Detect which cell encompasses the target text, then output its (X, Y) center coordinate. 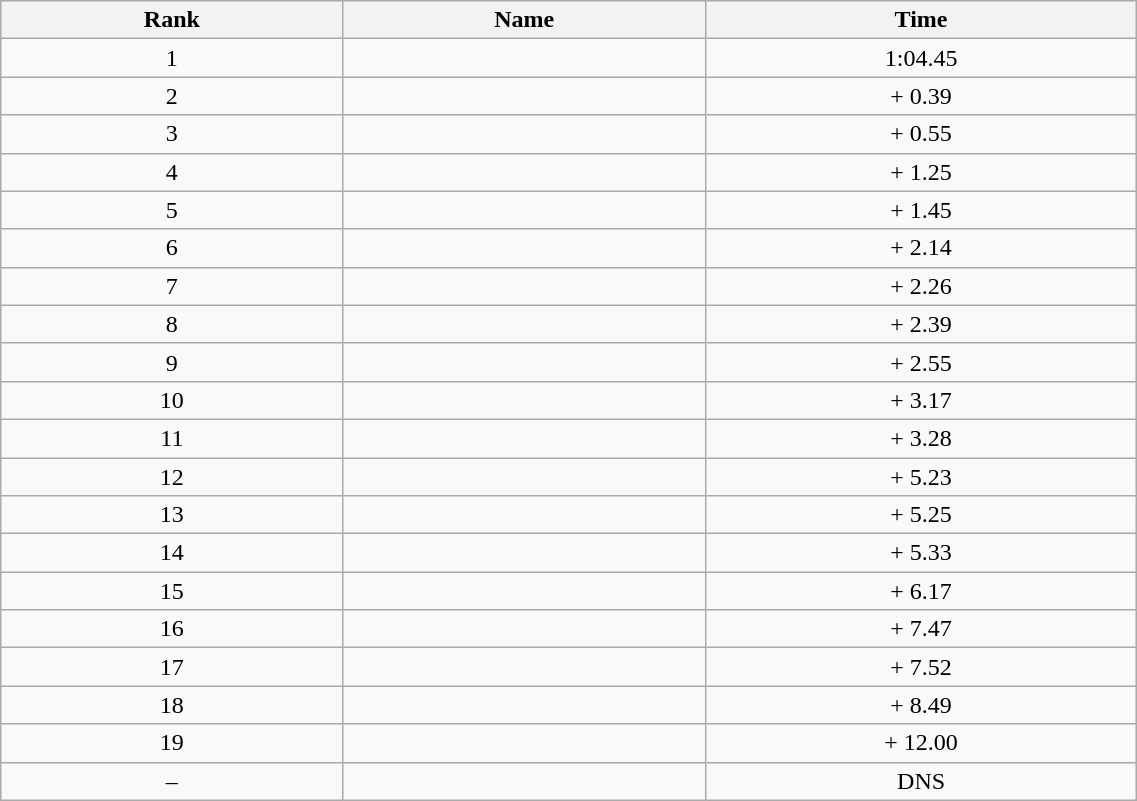
3 (172, 134)
Time (921, 20)
+ 0.39 (921, 96)
+ 1.25 (921, 172)
+ 7.47 (921, 629)
DNS (921, 781)
+ 2.14 (921, 248)
19 (172, 743)
1 (172, 58)
+ 5.33 (921, 553)
Rank (172, 20)
8 (172, 324)
15 (172, 591)
+ 2.55 (921, 362)
4 (172, 172)
– (172, 781)
+ 1.45 (921, 210)
6 (172, 248)
+ 7.52 (921, 667)
1:04.45 (921, 58)
+ 6.17 (921, 591)
+ 3.17 (921, 400)
10 (172, 400)
+ 2.39 (921, 324)
18 (172, 705)
7 (172, 286)
11 (172, 438)
12 (172, 477)
+ 12.00 (921, 743)
13 (172, 515)
+ 5.23 (921, 477)
14 (172, 553)
+ 0.55 (921, 134)
+ 5.25 (921, 515)
Name (524, 20)
17 (172, 667)
9 (172, 362)
+ 2.26 (921, 286)
16 (172, 629)
+ 8.49 (921, 705)
+ 3.28 (921, 438)
5 (172, 210)
2 (172, 96)
